Scan for the cell matching the given text and deliver its [X, Y] coordinate at center. 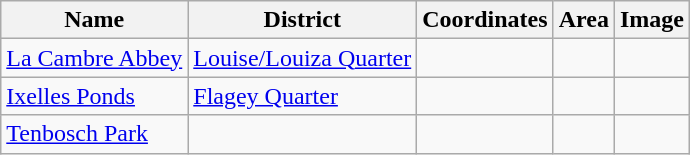
La Cambre Abbey [94, 58]
Ixelles Ponds [94, 96]
Name [94, 20]
Image [652, 20]
Tenbosch Park [94, 134]
Coordinates [485, 20]
Louise/Louiza Quarter [302, 58]
District [302, 20]
Flagey Quarter [302, 96]
Area [584, 20]
